Provide the (x, y) coordinate of the cell's center where the given text is located.  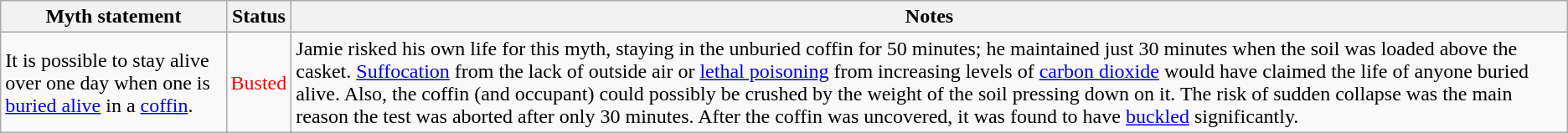
It is possible to stay alive over one day when one is buried alive in a coffin. (114, 82)
Myth statement (114, 17)
Notes (930, 17)
Status (259, 17)
Busted (259, 82)
